Provide the (x, y) coordinate of the cell's center where the given text is located.  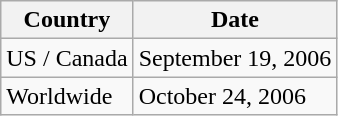
September 19, 2006 (235, 58)
Worldwide (67, 96)
Country (67, 20)
October 24, 2006 (235, 96)
US / Canada (67, 58)
Date (235, 20)
